Detect which cell encompasses the target text, then output its (X, Y) center coordinate. 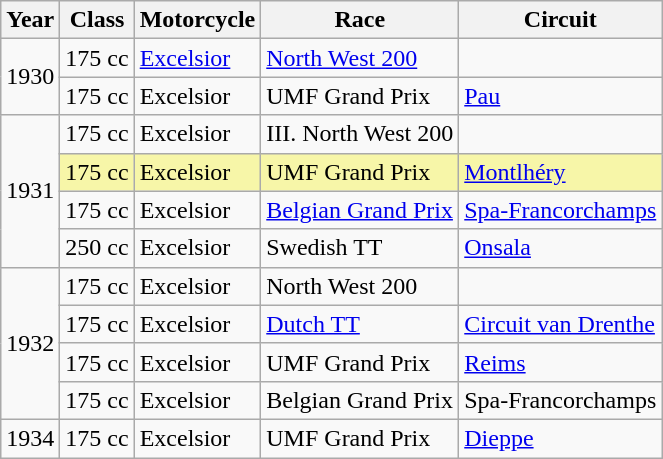
1931 (30, 191)
Class (97, 20)
Swedish TT (360, 248)
1934 (30, 438)
250 cc (97, 248)
Onsala (560, 248)
Dutch TT (360, 324)
III. North West 200 (360, 134)
Circuit (560, 20)
Montlhéry (560, 172)
Race (360, 20)
Motorcycle (198, 20)
Dieppe (560, 438)
Reims (560, 362)
1932 (30, 343)
Pau (560, 96)
Year (30, 20)
1930 (30, 77)
Circuit van Drenthe (560, 324)
